Identify which cell holds the provided text, then report its (X, Y) central coordinate. 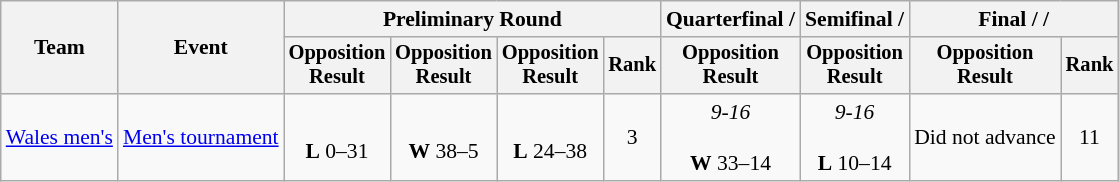
Men's tournament (201, 138)
L 0–31 (338, 138)
Did not advance (985, 138)
Final / / (1014, 19)
L 24–38 (550, 138)
Semifinal / (854, 19)
11 (1090, 138)
9-16W 33–14 (730, 138)
Team (60, 48)
Event (201, 48)
Wales men's (60, 138)
W 38–5 (444, 138)
Preliminary Round (472, 19)
Quarterfinal / (730, 19)
3 (632, 138)
9-16L 10–14 (854, 138)
